Return the [x, y] coordinate for the center point of the cell that contains the specified text.  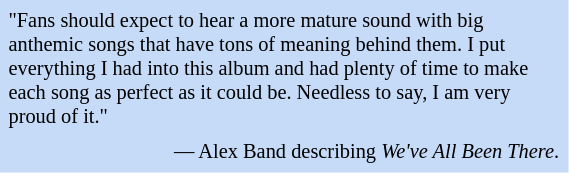
— Alex Band describing We've All Been There. [284, 152]
